Identify which cell holds the provided text, then report its [x, y] central coordinate. 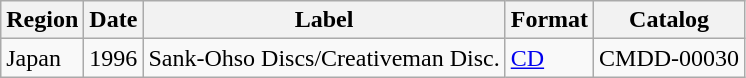
CD [549, 58]
1996 [114, 58]
Japan [42, 58]
Catalog [670, 20]
Label [324, 20]
Region [42, 20]
Format [549, 20]
CMDD-00030 [670, 58]
Sank-Ohso Discs/Creativeman Disc. [324, 58]
Date [114, 20]
